Return the (x, y) coordinate for the center point of the cell that contains the specified text.  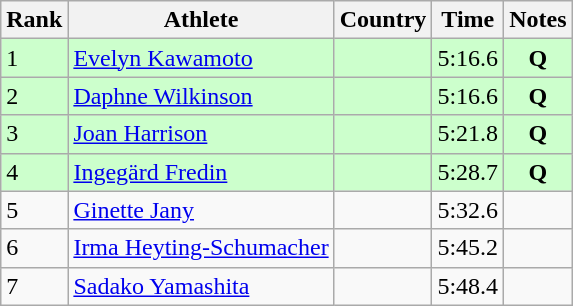
5:32.6 (468, 210)
Rank (34, 20)
1 (34, 58)
5:21.8 (468, 134)
5 (34, 210)
Evelyn Kawamoto (201, 58)
Irma Heyting-Schumacher (201, 248)
Notes (538, 20)
Sadako Yamashita (201, 286)
Time (468, 20)
5:28.7 (468, 172)
Ginette Jany (201, 210)
7 (34, 286)
5:48.4 (468, 286)
2 (34, 96)
Joan Harrison (201, 134)
4 (34, 172)
3 (34, 134)
Ingegärd Fredin (201, 172)
Daphne Wilkinson (201, 96)
Country (383, 20)
Athlete (201, 20)
6 (34, 248)
5:45.2 (468, 248)
